Return [x, y] of the center of cell containing provided text 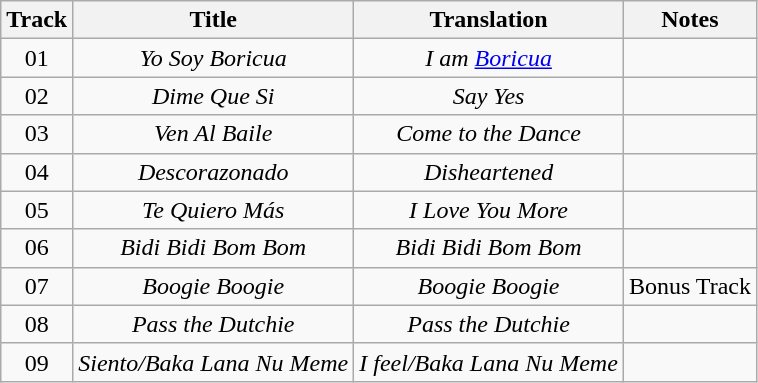
Notes [690, 20]
07 [37, 286]
Te Quiero Más [214, 210]
Dime Que Si [214, 96]
Come to the Dance [489, 134]
09 [37, 362]
Bonus Track [690, 286]
I am Boricua [489, 58]
Translation [489, 20]
01 [37, 58]
Ven Al Baile [214, 134]
04 [37, 172]
Descorazonado [214, 172]
05 [37, 210]
Say Yes [489, 96]
Track [37, 20]
Siento/Baka Lana Nu Meme [214, 362]
06 [37, 248]
Yo Soy Boricua [214, 58]
I Love You More [489, 210]
03 [37, 134]
02 [37, 96]
08 [37, 324]
Disheartened [489, 172]
I feel/Baka Lana Nu Meme [489, 362]
Title [214, 20]
